Output the [X, Y] coordinate of the center of the cell containing the given text.  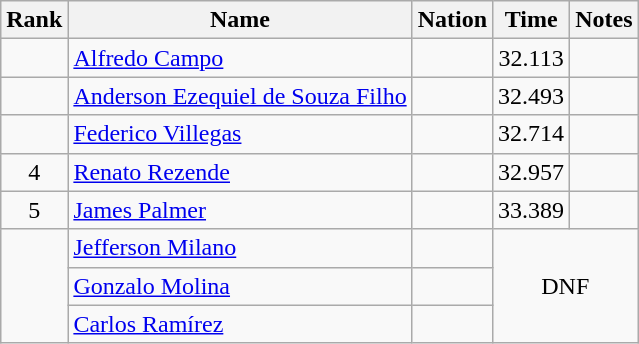
Renato Rezende [240, 172]
Jefferson Milano [240, 248]
32.957 [532, 172]
32.113 [532, 58]
DNF [566, 286]
Rank [34, 20]
Anderson Ezequiel de Souza Filho [240, 96]
4 [34, 172]
Notes [604, 20]
5 [34, 210]
Federico Villegas [240, 134]
Gonzalo Molina [240, 286]
James Palmer [240, 210]
32.493 [532, 96]
Time [532, 20]
33.389 [532, 210]
Nation [452, 20]
32.714 [532, 134]
Carlos Ramírez [240, 324]
Name [240, 20]
Alfredo Campo [240, 58]
